Find where the given text appears and provide that cell's center as (x, y) coordinate. 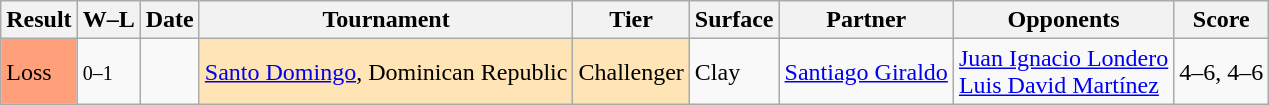
Result (39, 20)
Score (1222, 20)
Tournament (386, 20)
Surface (734, 20)
Date (170, 20)
Santiago Giraldo (866, 72)
Opponents (1063, 20)
0–1 (108, 72)
Tier (631, 20)
Partner (866, 20)
Santo Domingo, Dominican Republic (386, 72)
Challenger (631, 72)
4–6, 4–6 (1222, 72)
W–L (108, 20)
Clay (734, 72)
Juan Ignacio Londero Luis David Martínez (1063, 72)
Loss (39, 72)
